Find where the given text appears and provide that cell's center as (X, Y) coordinate. 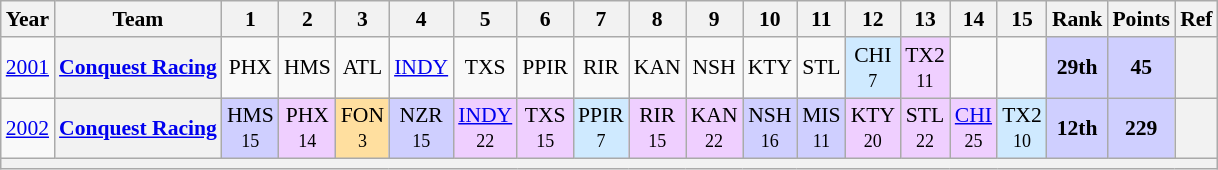
HMS15 (250, 128)
PHX14 (308, 128)
6 (545, 19)
11 (822, 19)
2001 (28, 68)
Ref (1196, 19)
12 (873, 19)
KTY20 (873, 128)
2 (308, 19)
MIS11 (822, 128)
29th (1078, 68)
STL (822, 68)
Team (138, 19)
Rank (1078, 19)
Points (1141, 19)
7 (601, 19)
TX211 (925, 68)
ATL (362, 68)
NSH (714, 68)
PHX (250, 68)
TXS15 (545, 128)
CHI7 (873, 68)
10 (770, 19)
45 (1141, 68)
1 (250, 19)
Year (28, 19)
FON3 (362, 128)
3 (362, 19)
229 (1141, 128)
4 (421, 19)
9 (714, 19)
KTY (770, 68)
RIR15 (658, 128)
KAN22 (714, 128)
TX210 (1022, 128)
PPIR7 (601, 128)
KAN (658, 68)
TXS (485, 68)
14 (974, 19)
INDY22 (485, 128)
8 (658, 19)
2002 (28, 128)
STL22 (925, 128)
NSH16 (770, 128)
13 (925, 19)
15 (1022, 19)
INDY (421, 68)
5 (485, 19)
CHI25 (974, 128)
RIR (601, 68)
HMS (308, 68)
PPIR (545, 68)
12th (1078, 128)
NZR15 (421, 128)
